Provide the (x, y) coordinate of the cell's center where the given text is located.  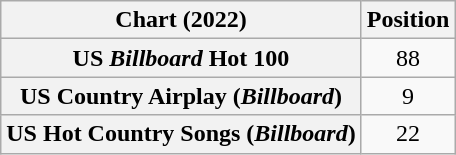
Position (408, 20)
US Hot Country Songs (Billboard) (181, 134)
9 (408, 96)
US Country Airplay (Billboard) (181, 96)
Chart (2022) (181, 20)
22 (408, 134)
US Billboard Hot 100 (181, 58)
88 (408, 58)
